Extract the (X, Y) coordinate from the center of the cell holding the provided text.  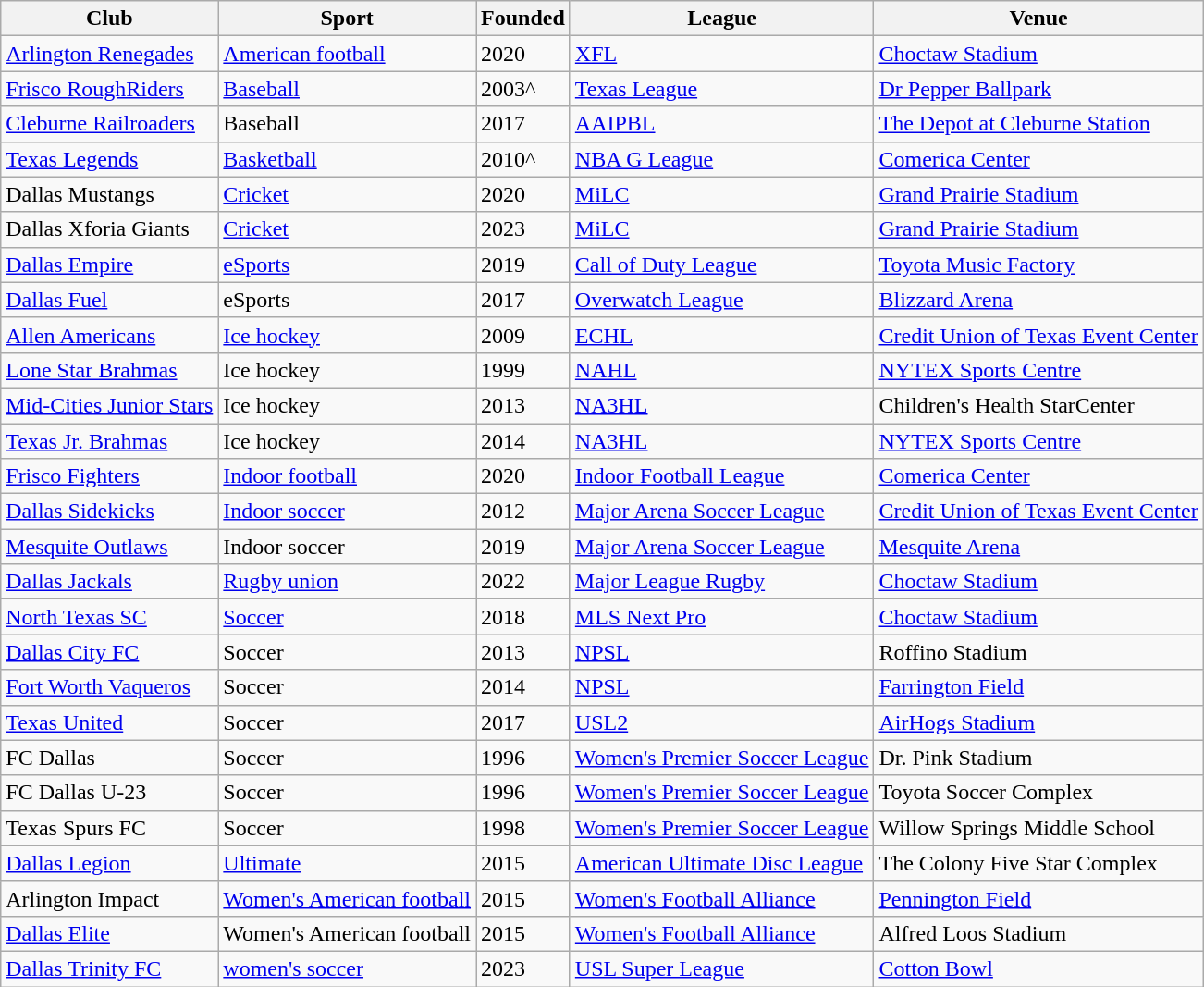
Founded (523, 19)
Texas Spurs FC (109, 828)
Texas League (721, 89)
Dallas Trinity FC (109, 968)
Dr Pepper Ballpark (1038, 89)
Roffino Stadium (1038, 652)
2022 (523, 582)
women's soccer (348, 968)
NAHL (721, 370)
AAIPBL (721, 124)
USL Super League (721, 968)
2009 (523, 335)
Cotton Bowl (1038, 968)
FC Dallas (109, 758)
Indoor Football League (721, 476)
Frisco Fighters (109, 476)
Arlington Renegades (109, 54)
Dallas Empire (109, 265)
Dallas Jackals (109, 582)
Mid-Cities Junior Stars (109, 405)
MLS Next Pro (721, 617)
NBA G League (721, 159)
Major League Rugby (721, 582)
Ultimate (348, 863)
XFL (721, 54)
The Depot at Cleburne Station (1038, 124)
Call of Duty League (721, 265)
Farrington Field (1038, 687)
Allen Americans (109, 335)
Mesquite Arena (1038, 547)
Texas Jr. Brahmas (109, 441)
Lone Star Brahmas (109, 370)
Dr. Pink Stadium (1038, 758)
Dallas Sidekicks (109, 512)
Pennington Field (1038, 898)
Toyota Soccer Complex (1038, 793)
Alfred Loos Stadium (1038, 933)
American Ultimate Disc League (721, 863)
ECHL (721, 335)
Basketball (348, 159)
North Texas SC (109, 617)
Toyota Music Factory (1038, 265)
Willow Springs Middle School (1038, 828)
Club (109, 19)
AirHogs Stadium (1038, 722)
Texas United (109, 722)
Dallas Legion (109, 863)
Blizzard Arena (1038, 300)
1999 (523, 370)
2018 (523, 617)
Arlington Impact (109, 898)
2003^ (523, 89)
Cleburne Railroaders (109, 124)
USL2 (721, 722)
Mesquite Outlaws (109, 547)
Fort Worth Vaqueros (109, 687)
Dallas Mustangs (109, 194)
1998 (523, 828)
American football (348, 54)
Venue (1038, 19)
The Colony Five Star Complex (1038, 863)
2010^ (523, 159)
Rugby union (348, 582)
Dallas Elite (109, 933)
Dallas City FC (109, 652)
Indoor football (348, 476)
Dallas Fuel (109, 300)
Frisco RoughRiders (109, 89)
FC Dallas U-23 (109, 793)
Dallas Xforia Giants (109, 229)
2012 (523, 512)
Sport (348, 19)
League (721, 19)
Children's Health StarCenter (1038, 405)
Overwatch League (721, 300)
Texas Legends (109, 159)
